Identify which cell holds the provided text, then report its (X, Y) central coordinate. 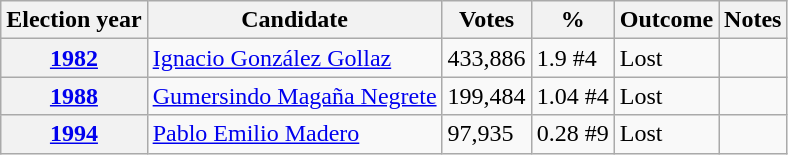
Candidate (294, 20)
Votes (486, 20)
Pablo Emilio Madero (294, 134)
Outcome (666, 20)
1988 (74, 96)
Election year (74, 20)
1.04 #4 (572, 96)
1994 (74, 134)
Notes (753, 20)
199,484 (486, 96)
0.28 #9 (572, 134)
433,886 (486, 58)
1982 (74, 58)
97,935 (486, 134)
% (572, 20)
Gumersindo Magaña Negrete (294, 96)
1.9 #4 (572, 58)
Ignacio González Gollaz (294, 58)
